Search for the cell housing the specified text and yield its (X, Y) center coordinate. 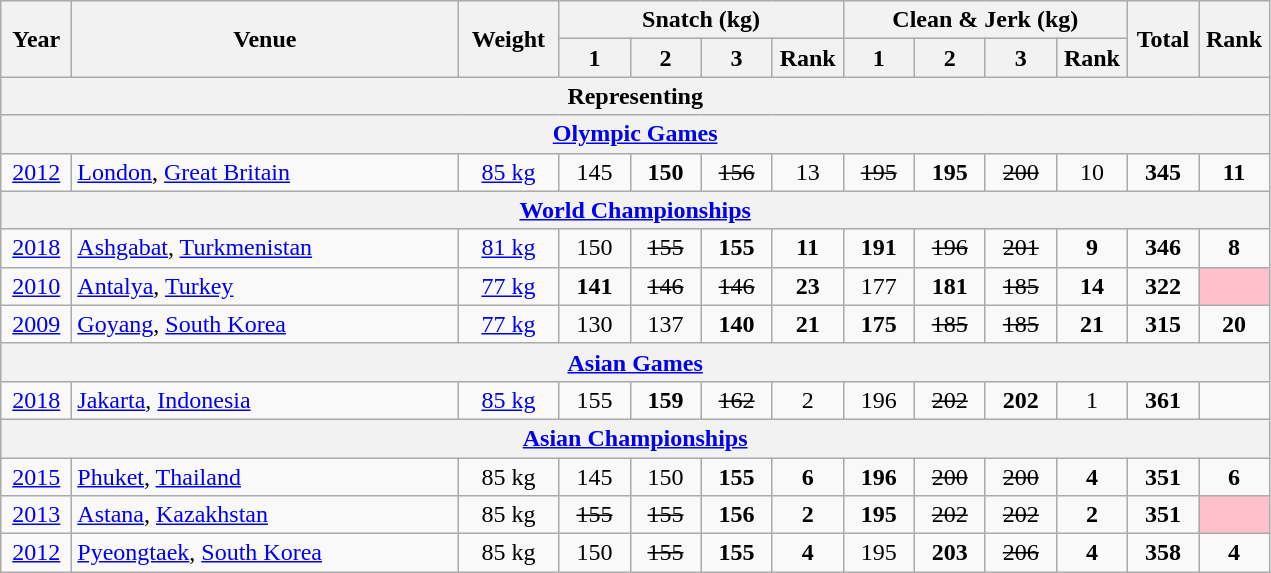
346 (1162, 248)
322 (1162, 286)
361 (1162, 400)
140 (736, 324)
2013 (36, 515)
Jakarta, Indonesia (265, 400)
Weight (508, 39)
159 (666, 400)
181 (950, 286)
London, Great Britain (265, 172)
Asian Games (636, 362)
2015 (36, 477)
Ashgabat, Turkmenistan (265, 248)
203 (950, 553)
14 (1092, 286)
345 (1162, 172)
Pyeongtaek, South Korea (265, 553)
177 (878, 286)
2009 (36, 324)
315 (1162, 324)
Astana, Kazakhstan (265, 515)
10 (1092, 172)
Olympic Games (636, 134)
175 (878, 324)
Total (1162, 39)
162 (736, 400)
201 (1020, 248)
191 (878, 248)
Goyang, South Korea (265, 324)
Venue (265, 39)
Phuket, Thailand (265, 477)
358 (1162, 553)
81 kg (508, 248)
137 (666, 324)
8 (1234, 248)
Asian Championships (636, 438)
Clean & Jerk (kg) (985, 20)
13 (808, 172)
Antalya, Turkey (265, 286)
Representing (636, 96)
World Championships (636, 210)
20 (1234, 324)
Snatch (kg) (701, 20)
141 (594, 286)
2010 (36, 286)
130 (594, 324)
23 (808, 286)
206 (1020, 553)
Year (36, 39)
9 (1092, 248)
